Provide the [x, y] coordinate of the cell's center where the given text is located.  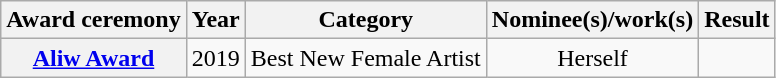
Aliw Award [94, 58]
Best New Female Artist [366, 58]
Year [216, 20]
Nominee(s)/work(s) [592, 20]
Result [737, 20]
Award ceremony [94, 20]
Category [366, 20]
2019 [216, 58]
Herself [592, 58]
